Locate the cell with the specified text and output its [x, y] center coordinate. 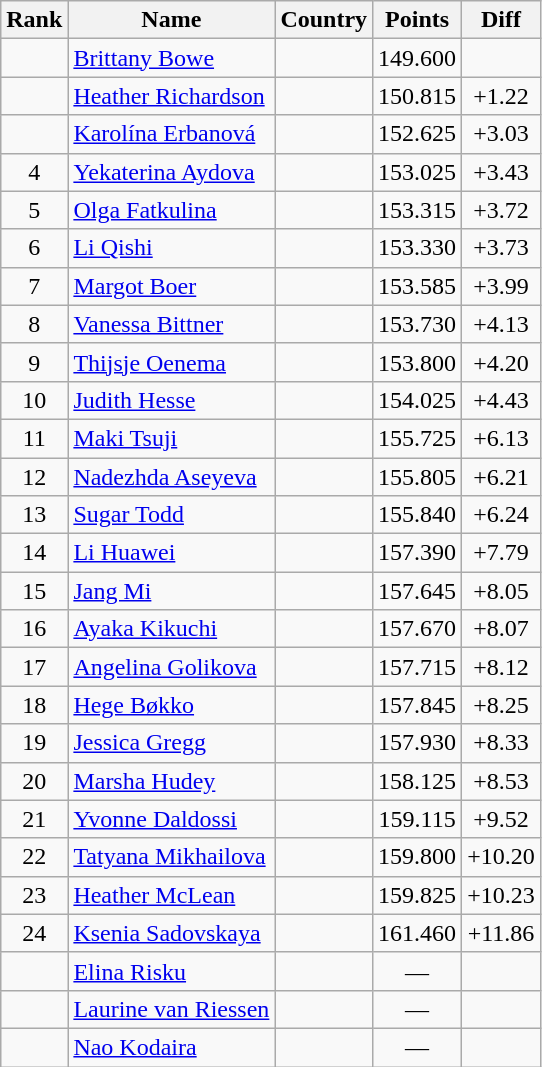
Points [418, 20]
Rank [34, 20]
153.730 [418, 324]
+8.07 [502, 629]
Ksenia Sadovskaya [172, 933]
12 [34, 477]
19 [34, 743]
157.670 [418, 629]
157.930 [418, 743]
+8.05 [502, 591]
+6.13 [502, 438]
Heather Richardson [172, 96]
6 [34, 248]
10 [34, 400]
Yekaterina Aydova [172, 172]
153.800 [418, 362]
+3.73 [502, 248]
5 [34, 210]
+4.20 [502, 362]
+8.53 [502, 781]
158.125 [418, 781]
Tatyana Mikhailova [172, 857]
Sugar Todd [172, 515]
Maki Tsuji [172, 438]
+4.13 [502, 324]
152.625 [418, 134]
+7.79 [502, 553]
Diff [502, 20]
Yvonne Daldossi [172, 819]
4 [34, 172]
Laurine van Riessen [172, 1009]
Olga Fatkulina [172, 210]
Vanessa Bittner [172, 324]
+8.25 [502, 705]
Li Qishi [172, 248]
+3.03 [502, 134]
18 [34, 705]
+3.43 [502, 172]
11 [34, 438]
157.845 [418, 705]
150.815 [418, 96]
Name [172, 20]
153.330 [418, 248]
157.715 [418, 667]
20 [34, 781]
+4.43 [502, 400]
Elina Risku [172, 971]
Jang Mi [172, 591]
Angelina Golikova [172, 667]
149.600 [418, 58]
153.025 [418, 172]
Brittany Bowe [172, 58]
155.840 [418, 515]
Thijsje Oenema [172, 362]
159.115 [418, 819]
+6.21 [502, 477]
+3.99 [502, 286]
+6.24 [502, 515]
21 [34, 819]
Nadezhda Aseyeva [172, 477]
159.800 [418, 857]
+3.72 [502, 210]
155.805 [418, 477]
+8.33 [502, 743]
Hege Bøkko [172, 705]
9 [34, 362]
155.725 [418, 438]
161.460 [418, 933]
Karolína Erbanová [172, 134]
+8.12 [502, 667]
Country [324, 20]
7 [34, 286]
Heather McLean [172, 895]
159.825 [418, 895]
Jessica Gregg [172, 743]
16 [34, 629]
153.315 [418, 210]
157.645 [418, 591]
+10.20 [502, 857]
Ayaka Kikuchi [172, 629]
Margot Boer [172, 286]
13 [34, 515]
Judith Hesse [172, 400]
Nao Kodaira [172, 1047]
Li Huawei [172, 553]
+1.22 [502, 96]
14 [34, 553]
24 [34, 933]
Marsha Hudey [172, 781]
153.585 [418, 286]
154.025 [418, 400]
+9.52 [502, 819]
23 [34, 895]
15 [34, 591]
8 [34, 324]
+10.23 [502, 895]
157.390 [418, 553]
17 [34, 667]
22 [34, 857]
+11.86 [502, 933]
